Output the [x, y] coordinate of the center of the cell containing the given text.  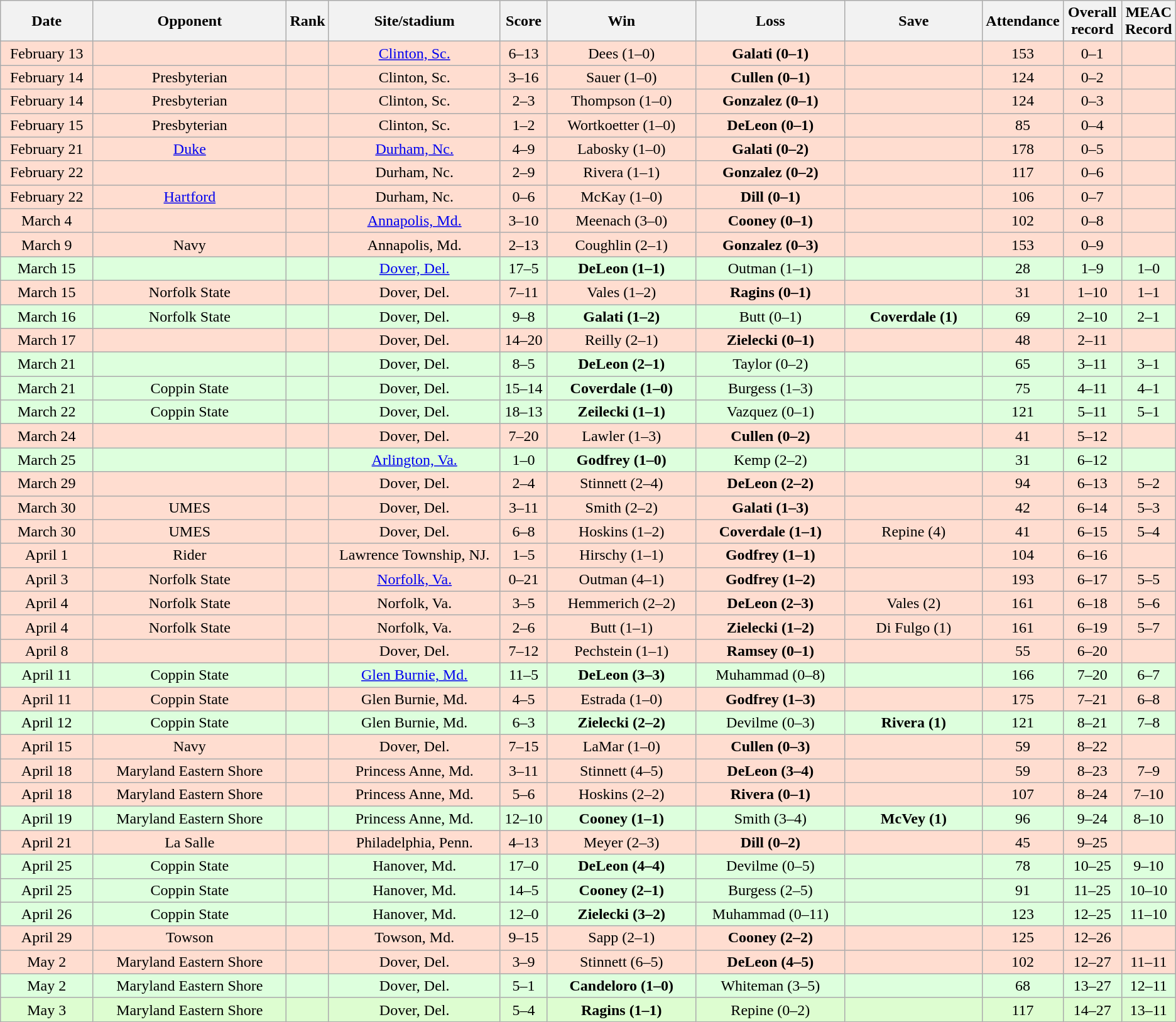
Stinnett (4–5) [622, 771]
Wortkoetter (1–0) [622, 125]
8–23 [1092, 771]
11–11 [1148, 962]
1–5 [523, 555]
42 [1023, 508]
13–11 [1148, 1009]
5–7 [1148, 627]
Stinnett (6–5) [622, 962]
Smith (3–4) [770, 818]
4–13 [523, 842]
3–5 [523, 603]
Burgess (2–5) [770, 890]
Sapp (2–1) [622, 938]
Overall record [1092, 21]
Estrada (1–0) [622, 699]
6–16 [1092, 555]
Ragins (0–1) [770, 292]
MEAC Record [1148, 21]
5–2 [1148, 484]
March 17 [46, 340]
Arlington, Va. [415, 460]
Repine (4) [913, 531]
12–26 [1092, 938]
10–10 [1148, 890]
Win [622, 21]
175 [1023, 699]
12–11 [1148, 986]
DeLeon (2–1) [622, 364]
February 13 [46, 53]
Cullen (0–2) [770, 436]
18–13 [523, 412]
Thompson (1–0) [622, 101]
Zeilecki (1–1) [622, 412]
3–10 [523, 220]
94 [1023, 484]
Rank [308, 21]
Outman (1–1) [770, 268]
166 [1023, 675]
March 16 [46, 316]
Cooney (2–1) [622, 890]
Cullen (0–1) [770, 77]
0–4 [1092, 125]
0–21 [523, 579]
Zielecki (1–2) [770, 627]
Meyer (2–3) [622, 842]
Hirschy (1–1) [622, 555]
5–3 [1148, 508]
4–11 [1092, 388]
1–2 [523, 125]
February 15 [46, 125]
8–24 [1092, 795]
Godfrey (1–3) [770, 699]
Galati (0–1) [770, 53]
11–5 [523, 675]
Zielecki (2–2) [622, 723]
45 [1023, 842]
DeLeon (4–4) [622, 866]
5–5 [1148, 579]
0–5 [1092, 149]
13–27 [1092, 986]
Save [913, 21]
April 21 [46, 842]
7–11 [523, 292]
Coverdale (1) [913, 316]
Dill (0–2) [770, 842]
2–4 [523, 484]
April 12 [46, 723]
2–6 [523, 627]
Date [46, 21]
1–10 [1092, 292]
Sauer (1–0) [622, 77]
78 [1023, 866]
7–12 [523, 651]
0–3 [1092, 101]
Coverdale (1–0) [622, 388]
Vales (2) [913, 603]
2–3 [523, 101]
Hartford [190, 197]
1–9 [1092, 268]
Stinnett (2–4) [622, 484]
Cooney (0–1) [770, 220]
Galati (1–2) [622, 316]
La Salle [190, 842]
DeLeon (3–4) [770, 771]
7–15 [523, 747]
March 29 [46, 484]
Muhammad (0–8) [770, 675]
8–10 [1148, 818]
Galati (0–2) [770, 149]
104 [1023, 555]
3–1 [1148, 364]
Rivera (0–1) [770, 795]
Butt (0–1) [770, 316]
9–24 [1092, 818]
Hoskins (2–2) [622, 795]
Dill (0–1) [770, 197]
9–8 [523, 316]
14–5 [523, 890]
28 [1023, 268]
Devilme (0–3) [770, 723]
DeLeon (2–2) [770, 484]
Whiteman (3–5) [770, 986]
125 [1023, 938]
Towson [190, 938]
3–16 [523, 77]
Reilly (2–1) [622, 340]
123 [1023, 914]
91 [1023, 890]
Gonzalez (0–3) [770, 244]
2–1 [1148, 316]
DeLeon (0–1) [770, 125]
17–0 [523, 866]
DeLeon (4–5) [770, 962]
Vales (1–2) [622, 292]
11–10 [1148, 914]
6–3 [523, 723]
March 22 [46, 412]
1–1 [1148, 292]
Muhammad (0–11) [770, 914]
8–22 [1092, 747]
Score [523, 21]
96 [1023, 818]
Dees (1–0) [622, 53]
Attendance [1023, 21]
Loss [770, 21]
April 19 [46, 818]
6–17 [1092, 579]
Duke [190, 149]
4–1 [1148, 388]
Hoskins (1–2) [622, 531]
April 8 [46, 651]
Outman (4–1) [622, 579]
Godfrey (1–2) [770, 579]
April 26 [46, 914]
6–14 [1092, 508]
Rivera (1–1) [622, 173]
7–10 [1148, 795]
0–7 [1092, 197]
6–18 [1092, 603]
7–21 [1092, 699]
2–13 [523, 244]
DeLeon (1–1) [622, 268]
Cullen (0–3) [770, 747]
Repine (0–2) [770, 1009]
0–1 [1092, 53]
9–15 [523, 938]
Hemmerich (2–2) [622, 603]
McVey (1) [913, 818]
Meenach (3–0) [622, 220]
Opponent [190, 21]
12–27 [1092, 962]
March 9 [46, 244]
Candeloro (1–0) [622, 986]
2–10 [1092, 316]
15–14 [523, 388]
Ramsey (0–1) [770, 651]
Lawler (1–3) [622, 436]
48 [1023, 340]
193 [1023, 579]
69 [1023, 316]
55 [1023, 651]
6–12 [1092, 460]
4–5 [523, 699]
Zielecki (3–2) [622, 914]
Labosky (1–0) [622, 149]
85 [1023, 125]
12–25 [1092, 914]
April 15 [46, 747]
5–12 [1092, 436]
Cooney (1–1) [622, 818]
DeLeon (2–3) [770, 603]
7–9 [1148, 771]
2–9 [523, 173]
8–5 [523, 364]
Di Fulgo (1) [913, 627]
Rivera (1) [913, 723]
Zielecki (0–1) [770, 340]
McKay (1–0) [622, 197]
Philadelphia, Penn. [415, 842]
Gonzalez (0–2) [770, 173]
Godfrey (1–0) [622, 460]
75 [1023, 388]
11–25 [1092, 890]
April 3 [46, 579]
Ragins (1–1) [622, 1009]
Towson, Md. [415, 938]
Taylor (0–2) [770, 364]
Burgess (1–3) [770, 388]
6–19 [1092, 627]
Vazquez (0–1) [770, 412]
LaMar (1–0) [622, 747]
Site/stadium [415, 21]
Gonzalez (0–1) [770, 101]
March 25 [46, 460]
14–20 [523, 340]
April 1 [46, 555]
106 [1023, 197]
9–10 [1148, 866]
Rider [190, 555]
6–20 [1092, 651]
Coverdale (1–1) [770, 531]
178 [1023, 149]
Godfrey (1–1) [770, 555]
12–0 [523, 914]
April 29 [46, 938]
8–21 [1092, 723]
14–27 [1092, 1009]
7–8 [1148, 723]
3–9 [523, 962]
5–11 [1092, 412]
Lawrence Township, NJ. [415, 555]
Kemp (2–2) [770, 460]
17–5 [523, 268]
2–11 [1092, 340]
65 [1023, 364]
12–10 [523, 818]
Butt (1–1) [622, 627]
4–9 [523, 149]
DeLeon (3–3) [622, 675]
February 21 [46, 149]
9–25 [1092, 842]
March 24 [46, 436]
0–8 [1092, 220]
Smith (2–2) [622, 508]
0–9 [1092, 244]
107 [1023, 795]
Coughlin (2–1) [622, 244]
0–2 [1092, 77]
6–15 [1092, 531]
May 3 [46, 1009]
68 [1023, 986]
Devilme (0–5) [770, 866]
March 4 [46, 220]
Galati (1–3) [770, 508]
10–25 [1092, 866]
6–7 [1148, 675]
Cooney (2–2) [770, 938]
Pechstein (1–1) [622, 651]
